Return the [x, y] coordinate for the center point of the cell that contains the specified text.  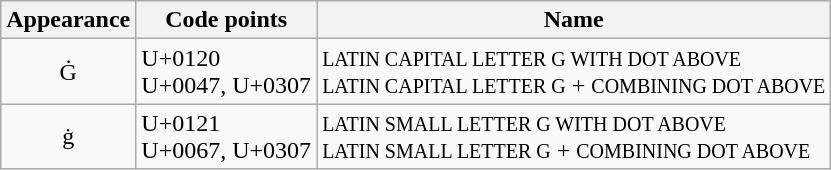
Name [574, 20]
U+0121U+0067, U+0307 [226, 136]
ġ [68, 136]
U+0120U+0047, U+0307 [226, 72]
LATIN SMALL LETTER G WITH DOT ABOVELATIN SMALL LETTER G + COMBINING DOT ABOVE [574, 136]
LATIN CAPITAL LETTER G WITH DOT ABOVELATIN CAPITAL LETTER G + COMBINING DOT ABOVE [574, 72]
Appearance [68, 20]
Ġ [68, 72]
Code points [226, 20]
